Extract the (x, y) coordinate from the center of the cell holding the provided text.  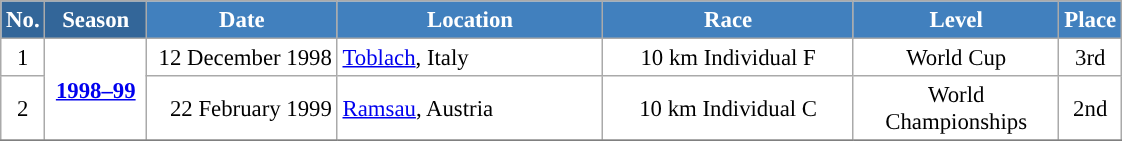
12 December 1998 (242, 58)
3rd (1090, 58)
Ramsau, Austria (470, 108)
10 km Individual C (728, 108)
Season (96, 20)
World Championships (956, 108)
Location (470, 20)
Race (728, 20)
1998–99 (96, 90)
No. (23, 20)
2 (23, 108)
2nd (1090, 108)
22 February 1999 (242, 108)
Level (956, 20)
Place (1090, 20)
1 (23, 58)
Date (242, 20)
10 km Individual F (728, 58)
Toblach, Italy (470, 58)
World Cup (956, 58)
